Determine the (X, Y) coordinate at the center of the cell enclosing the given text.  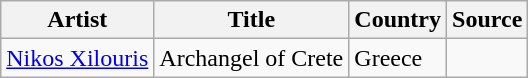
Artist (78, 20)
Title (252, 20)
Archangel of Crete (252, 58)
Source (488, 20)
Nikos Xilouris (78, 58)
Greece (398, 58)
Country (398, 20)
